Locate the cell with the specified text and output its [x, y] center coordinate. 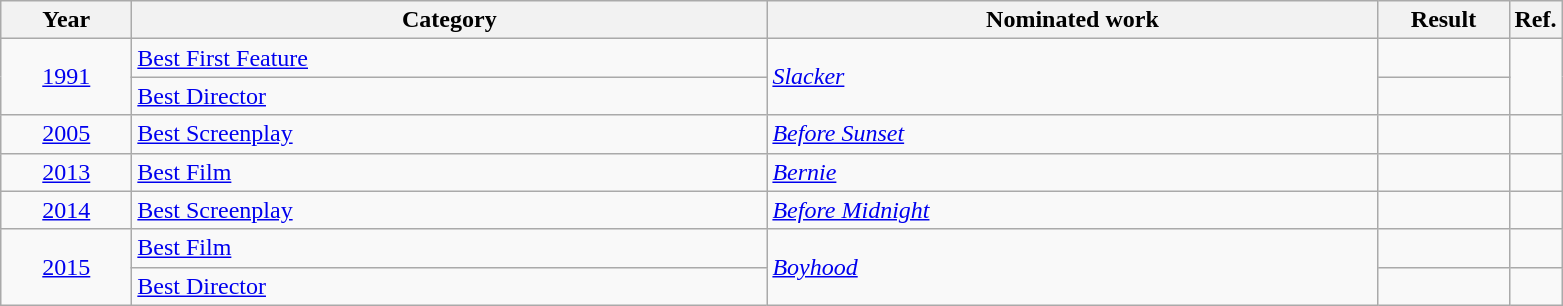
2014 [66, 210]
Bernie [1072, 172]
Year [66, 20]
2013 [66, 172]
Boyhood [1072, 267]
Nominated work [1072, 20]
Best First Feature [450, 58]
Category [450, 20]
Before Midnight [1072, 210]
2015 [66, 267]
Before Sunset [1072, 134]
Slacker [1072, 77]
Ref. [1536, 20]
2005 [66, 134]
Result [1444, 20]
1991 [66, 77]
